Locate the cell with the specified text and output its (x, y) center coordinate. 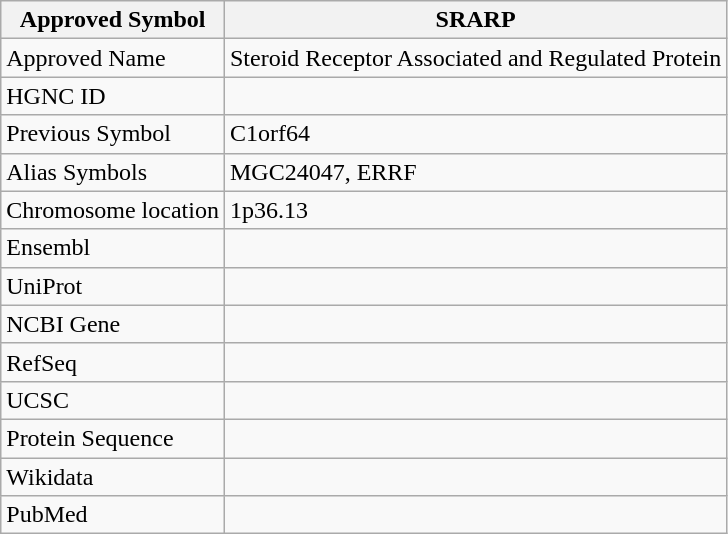
Protein Sequence (113, 438)
Approved Symbol (113, 20)
Wikidata (113, 477)
Steroid Receptor Associated and Regulated Protein (475, 58)
Approved Name (113, 58)
Ensembl (113, 248)
MGC24047, ERRF (475, 172)
UniProt (113, 286)
PubMed (113, 515)
NCBI Gene (113, 324)
1p36.13 (475, 210)
C1orf64 (475, 134)
Previous Symbol (113, 134)
Alias Symbols (113, 172)
SRARP (475, 20)
RefSeq (113, 362)
UCSC (113, 400)
HGNC ID (113, 96)
Chromosome location (113, 210)
